Locate the cell with the specified text and output its [X, Y] center coordinate. 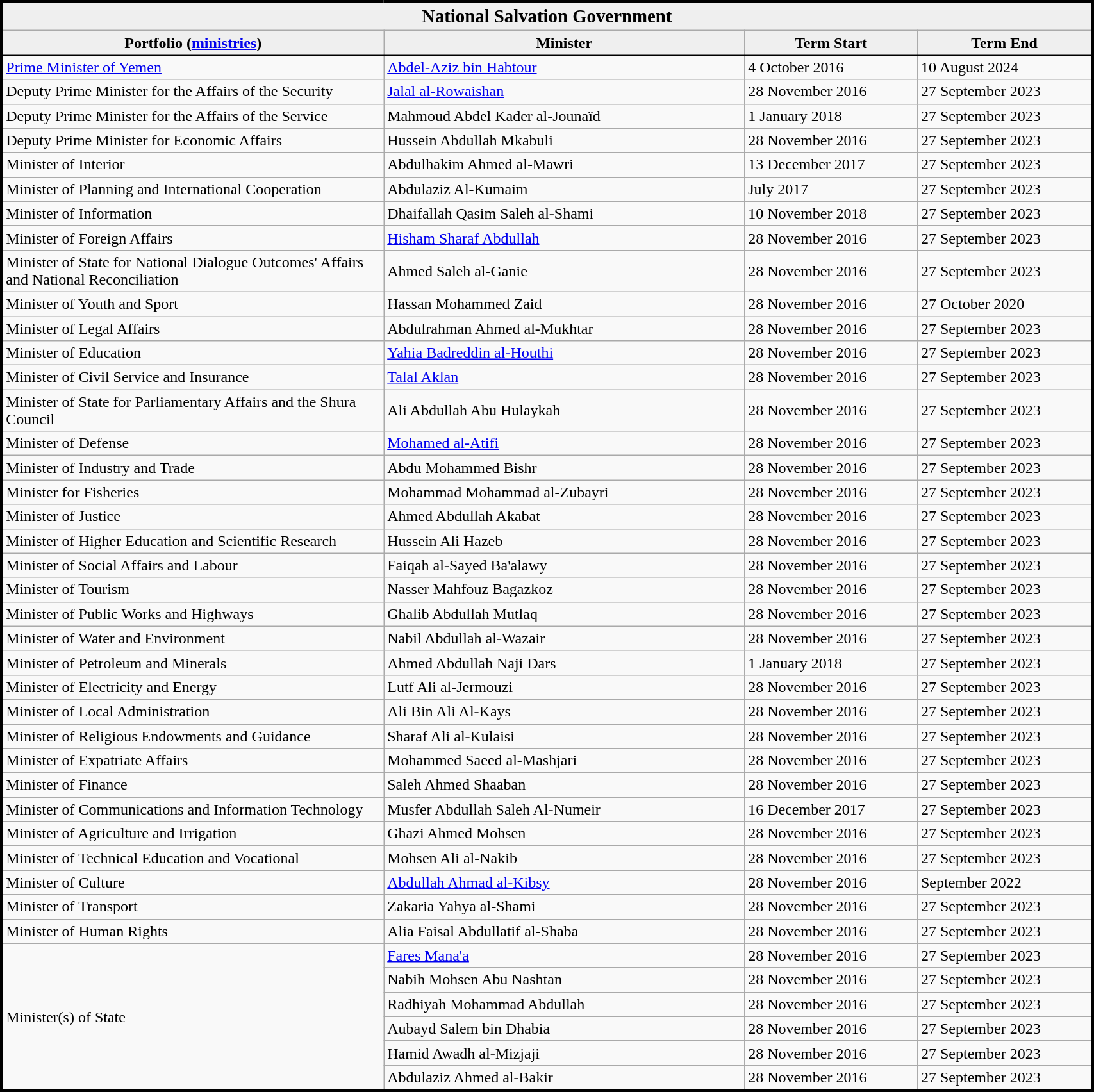
Minister of Youth and Sport [192, 304]
Minister of Transport [192, 907]
Minister of Foreign Affairs [192, 238]
Hussein Abdullah Mkabuli [564, 140]
Lutf Ali al-Jermouzi [564, 687]
Deputy Prime Minister for Economic Affairs [192, 140]
Minister of Interior [192, 165]
Ahmed Abdullah Akabat [564, 517]
Hussein Ali Hazeb [564, 541]
September 2022 [1005, 882]
Hassan Mohammed Zaid [564, 304]
Minister of Social Affairs and Labour [192, 565]
Mohamed al-Atifi [564, 443]
Abdel-Aziz bin Habtour [564, 67]
Mohsen Ali al-Nakib [564, 858]
Zakaria Yahya al-Shami [564, 907]
Minister of Water and Environment [192, 638]
Minister of Local Administration [192, 711]
Faiqah al-Sayed Ba'alawy [564, 565]
Minister for Fisheries [192, 492]
Minister of State for National Dialogue Outcomes' Affairs and National Reconciliation [192, 270]
Minister of Higher Education and Scientific Research [192, 541]
Nabil Abdullah al-Wazair [564, 638]
Hamid Awadh al-Mizjaji [564, 1053]
Fares Mana'a [564, 955]
Prime Minister of Yemen [192, 67]
Deputy Prime Minister for the Affairs of the Service [192, 116]
Minister of Tourism [192, 590]
Minister of Petroleum and Minerals [192, 663]
Ali Bin Ali Al-Kays [564, 711]
Ahmed Abdullah Naji Dars [564, 663]
10 November 2018 [831, 213]
Ghalib Abdullah Mutlaq [564, 614]
July 2017 [831, 189]
Minister of Technical Education and Vocational [192, 858]
Mohammad Mohammad al-Zubayri [564, 492]
Abdu Mohammed Bishr [564, 468]
Term Start [831, 43]
Portfolio (ministries) [192, 43]
Jalal al-Rowaishan [564, 92]
Abdulhakim Ahmed al-Mawri [564, 165]
Deputy Prime Minister for the Affairs of the Security [192, 92]
Mohammed Saeed al-Mashjari [564, 761]
Minister of Civil Service and Insurance [192, 377]
Ali Abdullah Abu Hulaykah [564, 410]
27 October 2020 [1005, 304]
Minister [564, 43]
Ahmed Saleh al-Ganie [564, 270]
Minister(s) of State [192, 1017]
Minister of Religious Endowments and Guidance [192, 736]
Minister of Communications and Information Technology [192, 809]
16 December 2017 [831, 809]
13 December 2017 [831, 165]
Nabih Mohsen Abu Nashtan [564, 980]
Minister of Defense [192, 443]
Minister of Industry and Trade [192, 468]
Saleh Ahmed Shaaban [564, 785]
Minister of State for Parliamentary Affairs and the Shura Council [192, 410]
Hisham Sharaf Abdullah [564, 238]
Minister of Legal Affairs [192, 329]
Minister of Culture [192, 882]
Ghazi Ahmed Mohsen [564, 834]
4 October 2016 [831, 67]
Nasser Mahfouz Bagazkoz [564, 590]
Radhiyah Mohammad Abdullah [564, 1004]
Minister of Planning and International Cooperation [192, 189]
Minister of Information [192, 213]
Minister of Public Works and Highways [192, 614]
Minister of Education [192, 353]
Mahmoud Abdel Kader al-Jounaïd [564, 116]
Sharaf Ali al-Kulaisi [564, 736]
Musfer Abdullah Saleh Al-Numeir [564, 809]
Yahia Badreddin al-Houthi [564, 353]
Abdulaziz Al-Kumaim [564, 189]
Minister of Finance [192, 785]
Aubayd Salem bin Dhabia [564, 1029]
National Salvation Government [547, 16]
Minister of Justice [192, 517]
10 August 2024 [1005, 67]
Minister of Electricity and Energy [192, 687]
Minister of Agriculture and Irrigation [192, 834]
Abdulaziz Ahmed al-Bakir [564, 1078]
Minister of Expatriate Affairs [192, 761]
Abdullah Ahmad al-Kibsy [564, 882]
Alia Faisal Abdullatif al-Shaba [564, 931]
Minister of Human Rights [192, 931]
Dhaifallah Qasim Saleh al-Shami [564, 213]
Term End [1005, 43]
Talal Aklan [564, 377]
Abdulrahman Ahmed al-Mukhtar [564, 329]
